Output the (x, y) coordinate of the center of the cell containing the given text.  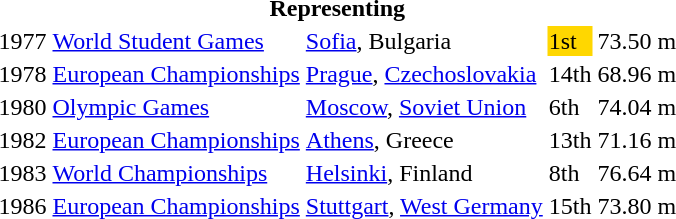
World Championships (176, 173)
World Student Games (176, 41)
Moscow, Soviet Union (424, 107)
Helsinki, Finland (424, 173)
13th (570, 140)
8th (570, 173)
1st (570, 41)
Prague, Czechoslovakia (424, 74)
Sofia, Bulgaria (424, 41)
6th (570, 107)
Olympic Games (176, 107)
Athens, Greece (424, 140)
14th (570, 74)
